Pinpoint the cell where the given text exists, returning its [X, Y] midpoint coordinate. 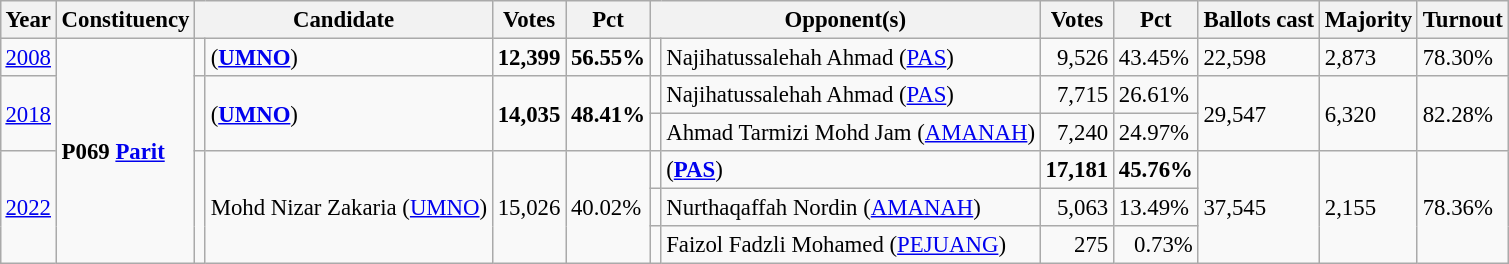
48.41% [608, 114]
Ballots cast [1258, 20]
P069 Parit [125, 151]
29,547 [1258, 114]
2018 [28, 114]
26.61% [1156, 95]
Year [28, 20]
43.45% [1156, 57]
(PAS) [850, 170]
9,526 [1076, 57]
7,240 [1076, 133]
2008 [28, 57]
Constituency [125, 20]
22,598 [1258, 57]
6,320 [1368, 114]
24.97% [1156, 133]
78.30% [1462, 57]
Faizol Fadzli Mohamed (PEJUANG) [850, 245]
Opponent(s) [845, 20]
17,181 [1076, 170]
13.49% [1156, 208]
2022 [28, 208]
14,035 [528, 114]
Majority [1368, 20]
0.73% [1156, 245]
12,399 [528, 57]
Turnout [1462, 20]
37,545 [1258, 208]
15,026 [528, 208]
40.02% [608, 208]
Nurthaqaffah Nordin (AMANAH) [850, 208]
2,873 [1368, 57]
Candidate [344, 20]
78.36% [1462, 208]
45.76% [1156, 170]
2,155 [1368, 208]
Mohd Nizar Zakaria (UMNO) [348, 208]
275 [1076, 245]
7,715 [1076, 95]
5,063 [1076, 208]
82.28% [1462, 114]
56.55% [608, 57]
Ahmad Tarmizi Mohd Jam (AMANAH) [850, 133]
